From the cell containing the given text, extract its center point as (x, y) coordinate. 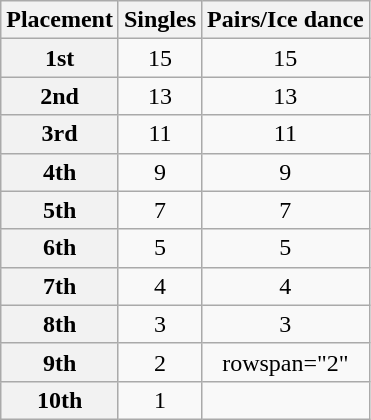
4th (60, 172)
2nd (60, 96)
Pairs/Ice dance (286, 20)
10th (60, 400)
1 (160, 400)
5th (60, 210)
rowspan="2" (286, 362)
Placement (60, 20)
3rd (60, 134)
2 (160, 362)
7th (60, 286)
Singles (160, 20)
6th (60, 248)
9th (60, 362)
1st (60, 58)
8th (60, 324)
